Output the (x, y) coordinate of the center of the cell containing the given text.  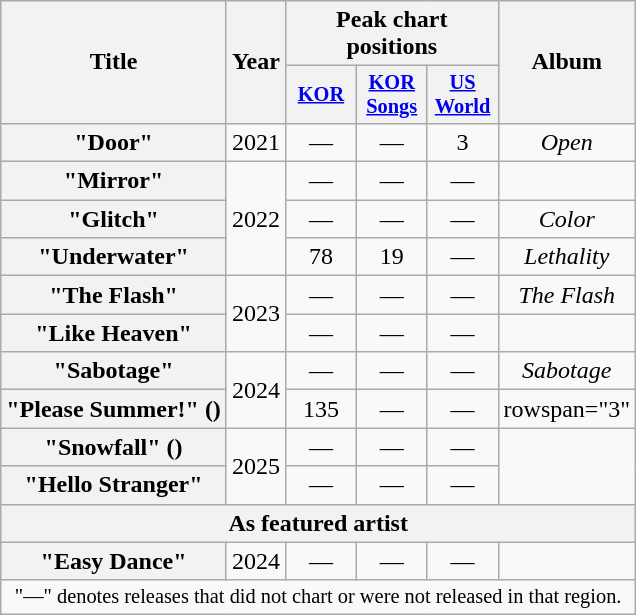
Album (567, 62)
2023 (256, 314)
"Like Heaven" (114, 333)
"Please Summer!" () (114, 409)
"Easy Dance" (114, 561)
2025 (256, 466)
"Underwater" (114, 257)
KOR (320, 95)
Title (114, 62)
"Door" (114, 142)
"—" denotes releases that did not chart or were not released in that region. (318, 597)
KORSongs (392, 95)
Peak chart positions (392, 34)
2022 (256, 219)
"Mirror" (114, 181)
"Hello Stranger" (114, 485)
The Flash (567, 295)
rowspan="3" (567, 409)
"Snowfall" () (114, 447)
Sabotage (567, 371)
2021 (256, 142)
Lethality (567, 257)
3 (462, 142)
Open (567, 142)
"Glitch" (114, 219)
135 (320, 409)
Color (567, 219)
"Sabotage" (114, 371)
Year (256, 62)
"The Flash" (114, 295)
78 (320, 257)
19 (392, 257)
As featured artist (318, 523)
USWorld (462, 95)
